Return [X, Y] of the center of cell containing provided text 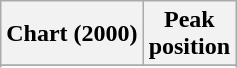
Chart (2000) [72, 34]
Peakposition [189, 34]
